Locate the cell with the specified text and output its (X, Y) center coordinate. 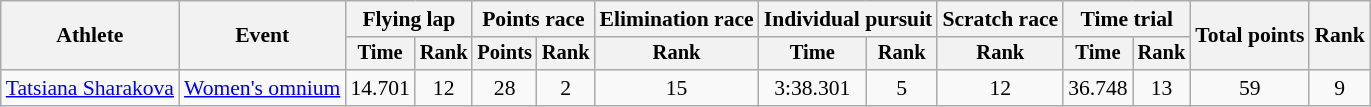
Individual pursuit (848, 19)
Total points (1250, 36)
Points race (533, 19)
28 (504, 88)
Scratch race (1000, 19)
Women's omnium (262, 88)
13 (1162, 88)
15 (676, 88)
Elimination race (676, 19)
Points (504, 54)
9 (1340, 88)
5 (902, 88)
Tatsiana Sharakova (90, 88)
59 (1250, 88)
Event (262, 36)
Flying lap (408, 19)
14.701 (380, 88)
36.748 (1098, 88)
2 (566, 88)
Athlete (90, 36)
Time trial (1126, 19)
3:38.301 (812, 88)
